Identify which cell holds the provided text, then report its (x, y) central coordinate. 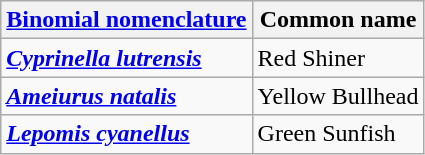
Ameiurus natalis (126, 96)
Green Sunfish (338, 134)
Yellow Bullhead (338, 96)
Red Shiner (338, 58)
Lepomis cyanellus (126, 134)
Common name (338, 20)
Cyprinella lutrensis (126, 58)
Binomial nomenclature (126, 20)
